For the text-containing cell, return its midpoint in [x, y] coordinate format. 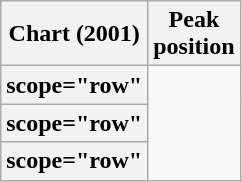
Chart (2001) [74, 34]
Peakposition [194, 34]
